Scan for the cell matching the given text and deliver its (x, y) coordinate at center. 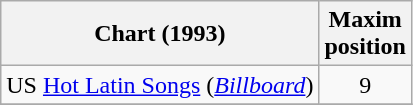
Maximposition (365, 34)
9 (365, 85)
US Hot Latin Songs (Billboard) (160, 85)
Chart (1993) (160, 34)
